Identify which cell holds the provided text, then report its (x, y) central coordinate. 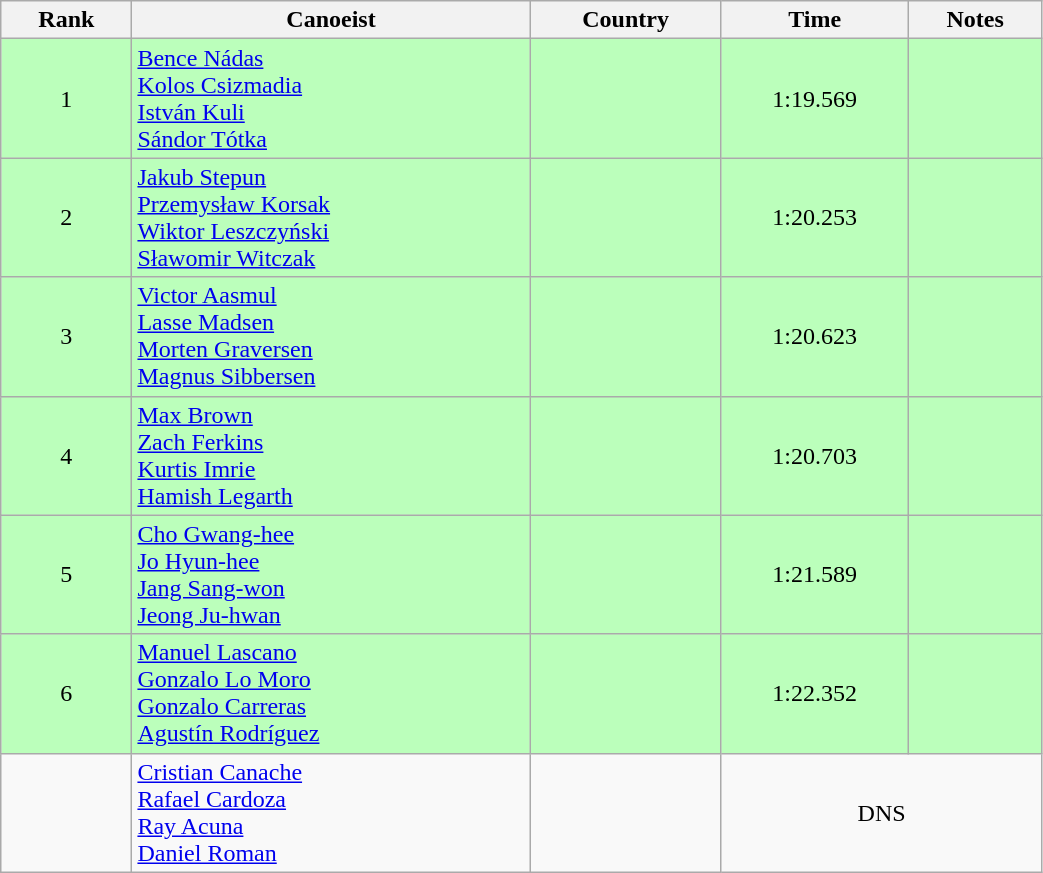
2 (66, 218)
1:22.352 (814, 694)
Time (814, 20)
Bence NádasKolos CsizmadiaIstván KuliSándor Tótka (331, 98)
1:20.253 (814, 218)
Canoeist (331, 20)
Manuel LascanoGonzalo Lo MoroGonzalo CarrerasAgustín Rodríguez (331, 694)
1:20.623 (814, 336)
1 (66, 98)
Jakub StepunPrzemysław KorsakWiktor LeszczyńskiSławomir Witczak (331, 218)
Rank (66, 20)
1:21.589 (814, 574)
Cho Gwang-heeJo Hyun-heeJang Sang-wonJeong Ju-hwan (331, 574)
DNS (882, 812)
Country (626, 20)
Cristian CanacheRafael CardozaRay AcunaDaniel Roman (331, 812)
Max BrownZach FerkinsKurtis ImrieHamish Legarth (331, 456)
Notes (975, 20)
Victor AasmulLasse MadsenMorten GraversenMagnus Sibbersen (331, 336)
4 (66, 456)
1:19.569 (814, 98)
1:20.703 (814, 456)
3 (66, 336)
6 (66, 694)
5 (66, 574)
